Provide the (x, y) coordinate of the cell's center where the given text is located.  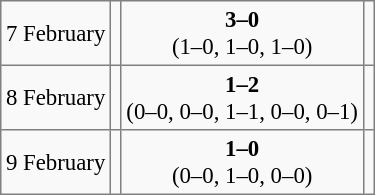
1–2(0–0, 0–0, 1–1, 0–0, 0–1) (242, 97)
8 February (56, 97)
7 February (56, 33)
9 February (56, 162)
1–0(0–0, 1–0, 0–0) (242, 162)
3–0(1–0, 1–0, 1–0) (242, 33)
